From the cell containing the given text, extract its center point as (X, Y) coordinate. 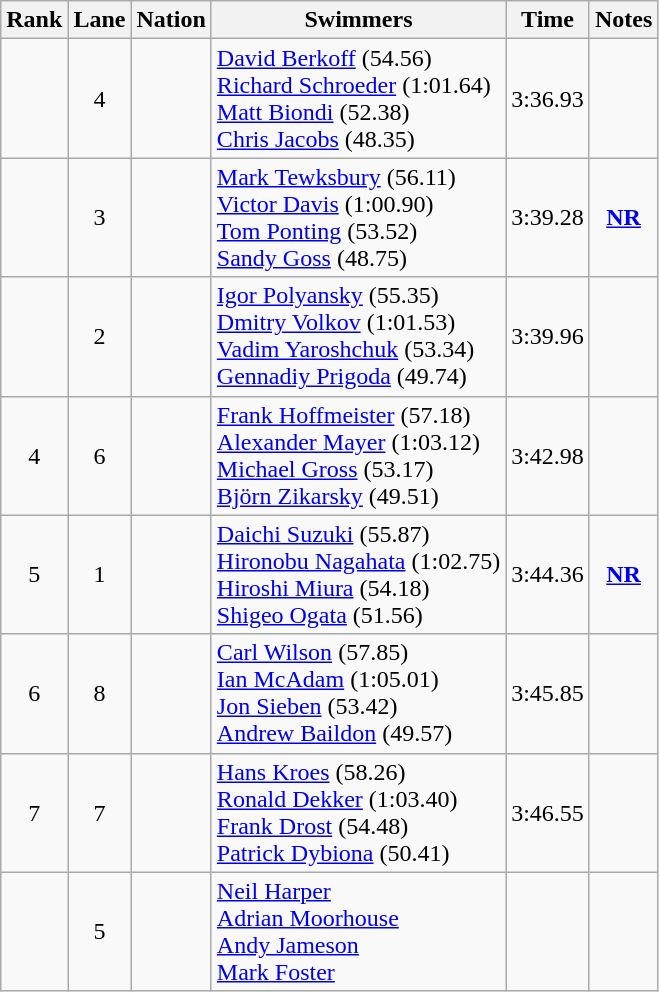
Time (548, 20)
Igor Polyansky (55.35)Dmitry Volkov (1:01.53)Vadim Yaroshchuk (53.34)Gennadiy Prigoda (49.74) (358, 336)
1 (100, 574)
3:45.85 (548, 694)
3:36.93 (548, 98)
Carl Wilson (57.85)Ian McAdam (1:05.01)Jon Sieben (53.42)Andrew Baildon (49.57) (358, 694)
3:46.55 (548, 812)
Daichi Suzuki (55.87)Hironobu Nagahata (1:02.75)Hiroshi Miura (54.18)Shigeo Ogata (51.56) (358, 574)
3:39.28 (548, 218)
Mark Tewksbury (56.11)Victor Davis (1:00.90)Tom Ponting (53.52)Sandy Goss (48.75) (358, 218)
3:39.96 (548, 336)
8 (100, 694)
Rank (34, 20)
Notes (623, 20)
Lane (100, 20)
Nation (171, 20)
Frank Hoffmeister (57.18)Alexander Mayer (1:03.12)Michael Gross (53.17)Björn Zikarsky (49.51) (358, 456)
Swimmers (358, 20)
David Berkoff (54.56)Richard Schroeder (1:01.64)Matt Biondi (52.38)Chris Jacobs (48.35) (358, 98)
Neil HarperAdrian MoorhouseAndy JamesonMark Foster (358, 932)
3 (100, 218)
3:42.98 (548, 456)
Hans Kroes (58.26)Ronald Dekker (1:03.40)Frank Drost (54.48)Patrick Dybiona (50.41) (358, 812)
3:44.36 (548, 574)
2 (100, 336)
